Locate the cell with the specified text and output its [X, Y] center coordinate. 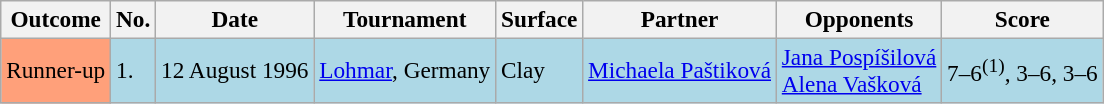
Score [1022, 19]
Surface [540, 19]
Tournament [405, 19]
Date [235, 19]
7–6(1), 3–6, 3–6 [1022, 70]
Opponents [858, 19]
Jana Pospíšilová Alena Vašková [858, 70]
Runner-up [56, 70]
1. [134, 70]
Outcome [56, 19]
No. [134, 19]
Michaela Paštiková [680, 70]
12 August 1996 [235, 70]
Clay [540, 70]
Partner [680, 19]
Lohmar, Germany [405, 70]
